Capture the cell that displays the provided text and extract its [X, Y] central coordinate. 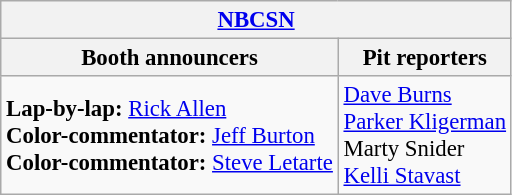
Lap-by-lap: Rick AllenColor-commentator: Jeff BurtonColor-commentator: Steve Letarte [170, 136]
NBCSN [256, 20]
Pit reporters [424, 58]
Booth announcers [170, 58]
Dave BurnsParker KligermanMarty SniderKelli Stavast [424, 136]
